Scan for the cell matching the given text and deliver its [x, y] coordinate at center. 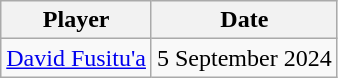
David Fusitu'a [76, 58]
Player [76, 20]
Date [244, 20]
5 September 2024 [244, 58]
